Find where the given text appears and provide that cell's center as (X, Y) coordinate. 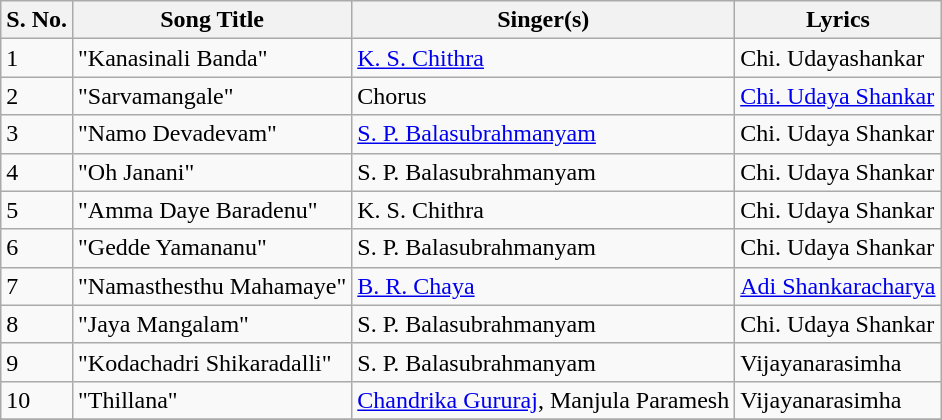
"Sarvamangale" (212, 96)
"Jaya Mangalam" (212, 324)
2 (37, 96)
"Kodachadri Shikaradalli" (212, 362)
7 (37, 286)
Singer(s) (544, 20)
8 (37, 324)
"Thillana" (212, 400)
Song Title (212, 20)
S. No. (37, 20)
Chi. Udayashankar (838, 58)
"Oh Janani" (212, 172)
"Namasthesthu Mahamaye" (212, 286)
1 (37, 58)
6 (37, 248)
Chandrika Gururaj, Manjula Paramesh (544, 400)
"Kanasinali Banda" (212, 58)
9 (37, 362)
"Namo Devadevam" (212, 134)
10 (37, 400)
3 (37, 134)
4 (37, 172)
5 (37, 210)
Lyrics (838, 20)
B. R. Chaya (544, 286)
"Gedde Yamananu" (212, 248)
"Amma Daye Baradenu" (212, 210)
Adi Shankaracharya (838, 286)
Chorus (544, 96)
